Output the [X, Y] coordinate of the center of the cell containing the given text.  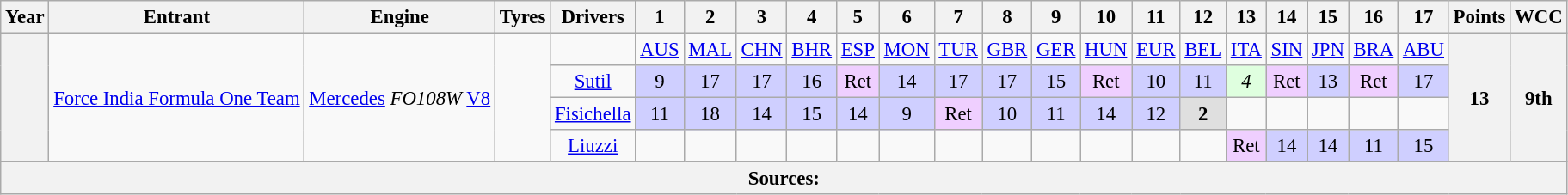
Engine [400, 17]
7 [958, 17]
TUR [958, 50]
Mercedes FO108W V8 [400, 98]
6 [907, 17]
BRA [1373, 50]
Entrant [177, 17]
8 [1006, 17]
GBR [1006, 50]
AUS [660, 50]
GER [1056, 50]
Year [25, 17]
Tyres [522, 17]
BEL [1203, 50]
ABU [1424, 50]
ITA [1245, 50]
1 [660, 17]
JPN [1328, 50]
3 [762, 17]
EUR [1156, 50]
Liuzzi [593, 146]
Sutil [593, 82]
BHR [812, 50]
WCC [1539, 17]
18 [710, 114]
Fisichella [593, 114]
MAL [710, 50]
CHN [762, 50]
Drivers [593, 17]
ESP [858, 50]
SIN [1287, 50]
HUN [1106, 50]
MON [907, 50]
Force India Formula One Team [177, 98]
Sources: [784, 179]
Points [1479, 17]
5 [858, 17]
9th [1539, 98]
